Identify which cell holds the provided text, then report its [x, y] central coordinate. 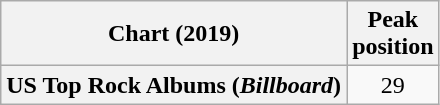
29 [393, 85]
Chart (2019) [174, 34]
US Top Rock Albums (Billboard) [174, 85]
Peakposition [393, 34]
